Provide the [X, Y] coordinate of the cell's center where the given text is located.  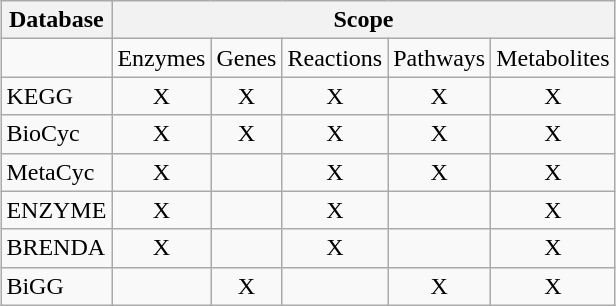
Scope [364, 20]
Metabolites [553, 58]
ENZYME [56, 210]
Pathways [440, 58]
BioCyc [56, 134]
Enzymes [162, 58]
Reactions [335, 58]
MetaCyc [56, 172]
BRENDA [56, 248]
Database [56, 20]
Genes [246, 58]
BiGG [56, 286]
KEGG [56, 96]
